Pinpoint the cell where the given text exists, returning its [x, y] midpoint coordinate. 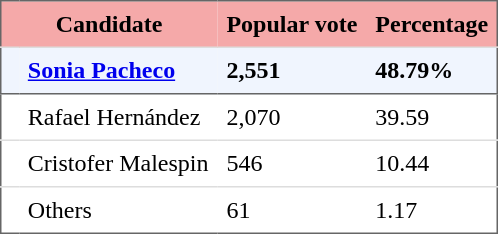
2,551 [292, 70]
Cristofer Malespin [118, 163]
10.44 [432, 163]
Percentage [432, 24]
Popular vote [292, 24]
Sonia Pacheco [118, 70]
2,070 [292, 117]
48.79% [432, 70]
Candidate [108, 24]
1.17 [432, 210]
61 [292, 210]
546 [292, 163]
39.59 [432, 117]
Rafael Hernández [118, 117]
Others [118, 210]
